Pinpoint the cell where the given text exists, returning its (X, Y) midpoint coordinate. 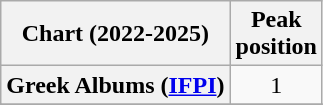
Greek Albums (IFPI) (116, 85)
1 (276, 85)
Chart (2022-2025) (116, 34)
Peakposition (276, 34)
